From the cell containing the given text, extract its center point as [X, Y] coordinate. 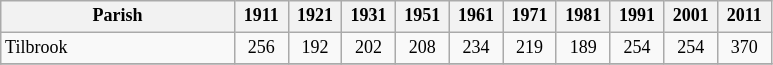
1951 [422, 16]
2011 [744, 16]
219 [530, 48]
1961 [476, 16]
1981 [583, 16]
Tilbrook [118, 48]
208 [422, 48]
Parish [118, 16]
189 [583, 48]
234 [476, 48]
370 [744, 48]
1991 [637, 16]
192 [315, 48]
1931 [369, 16]
2001 [691, 16]
256 [261, 48]
202 [369, 48]
1921 [315, 16]
1971 [530, 16]
1911 [261, 16]
